Return the [X, Y] coordinate for the center point of the cell that contains the specified text.  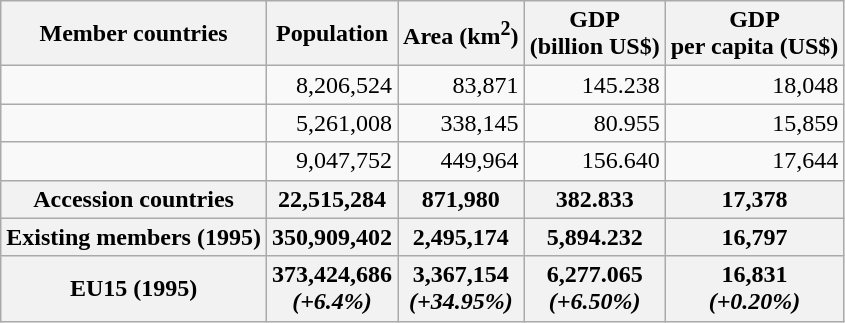
8,206,524 [332, 85]
2,495,174 [462, 237]
GDP (billion US$) [594, 34]
3,367,154 (+34.95%) [462, 288]
145.238 [594, 85]
80.955 [594, 123]
338,145 [462, 123]
Member countries [134, 34]
373,424,686 (+6.4%) [332, 288]
GDP per capita (US$) [754, 34]
EU15 (1995) [134, 288]
22,515,284 [332, 199]
9,047,752 [332, 161]
17,378 [754, 199]
17,644 [754, 161]
156.640 [594, 161]
5,894.232 [594, 237]
382.833 [594, 199]
16,797 [754, 237]
16,831 (+0.20%) [754, 288]
Existing members (1995) [134, 237]
350,909,402 [332, 237]
15,859 [754, 123]
5,261,008 [332, 123]
Accession countries [134, 199]
83,871 [462, 85]
871,980 [462, 199]
Population [332, 34]
6,277.065 (+6.50%) [594, 288]
18,048 [754, 85]
449,964 [462, 161]
Area (km2) [462, 34]
